Return the [X, Y] coordinate for the center point of the cell that contains the specified text.  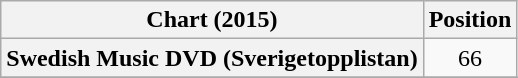
Swedish Music DVD (Sverigetopplistan) [212, 58]
66 [470, 58]
Position [470, 20]
Chart (2015) [212, 20]
